Detect which cell encompasses the target text, then output its [X, Y] center coordinate. 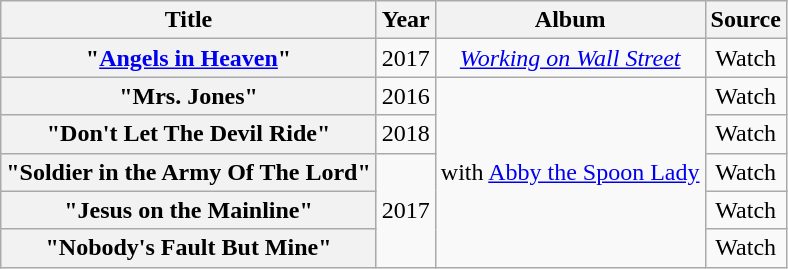
"Mrs. Jones" [189, 96]
with Abby the Spoon Lady [570, 172]
"Don't Let The Devil Ride" [189, 134]
2018 [406, 134]
Year [406, 20]
"Nobody's Fault But Mine" [189, 248]
2016 [406, 96]
Title [189, 20]
Working on Wall Street [570, 58]
"Angels in Heaven" [189, 58]
Album [570, 20]
"Soldier in the Army Of The Lord" [189, 172]
Source [746, 20]
"Jesus on the Mainline" [189, 210]
